Extract the [x, y] coordinate from the center of the cell holding the provided text.  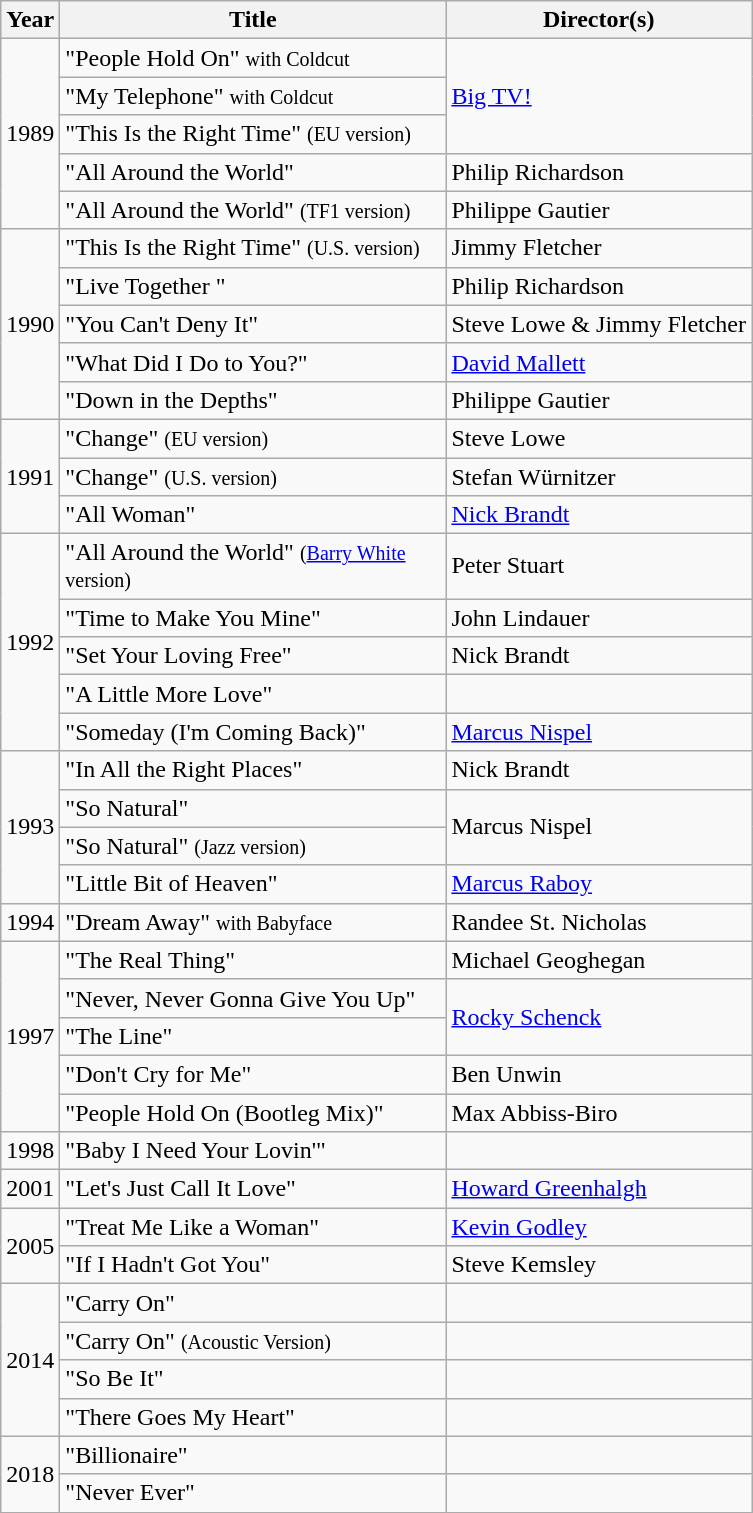
"People Hold On" with Coldcut [253, 58]
Director(s) [599, 20]
"Carry On" (Acoustic Version) [253, 1341]
Randee St. Nicholas [599, 922]
"There Goes My Heart" [253, 1417]
"Let's Just Call It Love" [253, 1189]
Steve Lowe [599, 438]
"My Telephone" with Coldcut [253, 96]
"So Be It" [253, 1379]
"This Is the Right Time" (U.S. version) [253, 248]
2014 [30, 1360]
Rocky Schenck [599, 1017]
1991 [30, 476]
"Never Ever" [253, 1493]
Steve Lowe & Jimmy Fletcher [599, 324]
Max Abbiss-Biro [599, 1113]
Big TV! [599, 96]
"Someday (I'm Coming Back)" [253, 732]
"Down in the Depths" [253, 400]
"All Around the World" (TF1 version) [253, 210]
2001 [30, 1189]
1989 [30, 134]
"What Did I Do to You?" [253, 362]
Marcus Raboy [599, 884]
"The Line" [253, 1036]
"If I Hadn't Got You" [253, 1265]
Kevin Godley [599, 1227]
"Carry On" [253, 1303]
Title [253, 20]
"Set Your Loving Free" [253, 656]
"This Is the Right Time" (EU version) [253, 134]
Steve Kemsley [599, 1265]
"All Around the World" [253, 172]
"Little Bit of Heaven" [253, 884]
John Lindauer [599, 618]
1997 [30, 1036]
"A Little More Love" [253, 694]
"Live Together " [253, 286]
"Dream Away" with Babyface [253, 922]
"Never, Never Gonna Give You Up" [253, 998]
"In All the Right Places" [253, 770]
"Treat Me Like a Woman" [253, 1227]
Peter Stuart [599, 566]
"Billionaire" [253, 1455]
"The Real Thing" [253, 960]
David Mallett [599, 362]
Stefan Würnitzer [599, 477]
"All Woman" [253, 515]
"All Around the World" (Barry White version) [253, 566]
"You Can't Deny It" [253, 324]
"Change" (U.S. version) [253, 477]
"So Natural" [253, 808]
"Baby I Need Your Lovin'" [253, 1151]
"Change" (EU version) [253, 438]
Ben Unwin [599, 1074]
Year [30, 20]
2005 [30, 1246]
"Time to Make You Mine" [253, 618]
Howard Greenhalgh [599, 1189]
1993 [30, 827]
1994 [30, 922]
"People Hold On (Bootleg Mix)" [253, 1113]
2018 [30, 1474]
Michael Geoghegan [599, 960]
"So Natural" (Jazz version) [253, 846]
"Don't Cry for Me" [253, 1074]
Jimmy Fletcher [599, 248]
1992 [30, 642]
1990 [30, 324]
1998 [30, 1151]
